Output the (X, Y) coordinate of the center of the cell containing the given text.  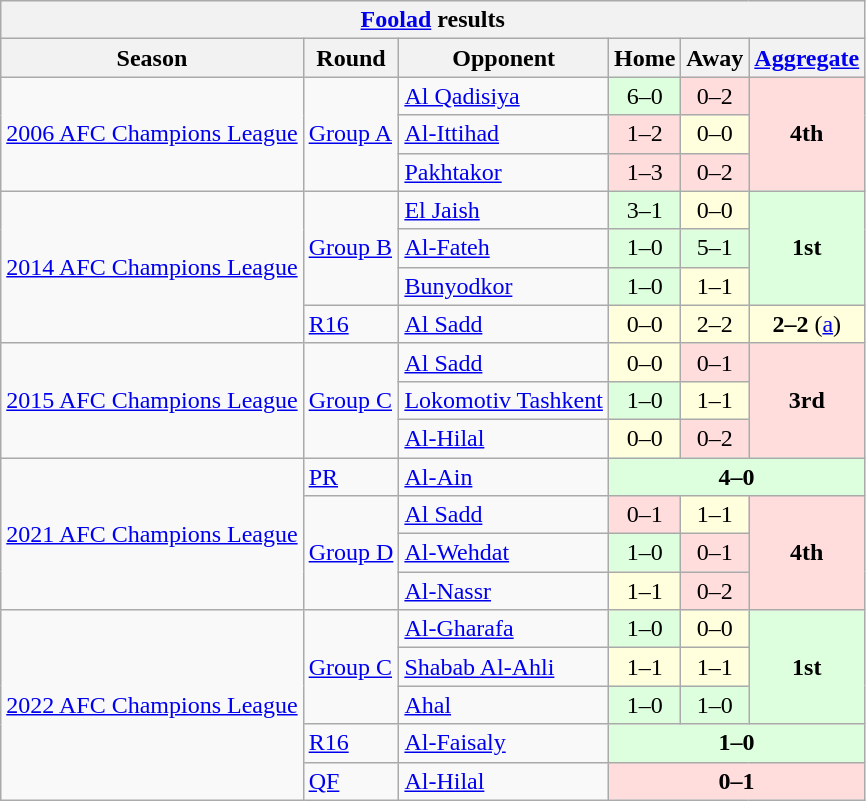
Opponent (504, 58)
1–3 (644, 172)
2021 AFC Champions League (152, 534)
Bunyodkor (504, 286)
3–1 (644, 210)
2014 AFC Champions League (152, 267)
Al-Nassr (504, 591)
2015 AFC Champions League (152, 400)
PR (351, 477)
Foolad results (433, 20)
2–2 (a) (807, 324)
Al-Faisaly (504, 743)
Aggregate (807, 58)
Al-Gharafa (504, 629)
Ahal (504, 705)
Al-Wehdat (504, 553)
Al Qadisiya (504, 96)
Group D (351, 553)
Al-Fateh (504, 248)
Al-Ittihad (504, 134)
2022 AFC Champions League (152, 705)
Lokomotiv Tashkent (504, 400)
Pakhtakor (504, 172)
5–1 (715, 248)
6–0 (644, 96)
4–0 (736, 477)
1–2 (644, 134)
3rd (807, 400)
2006 AFC Champions League (152, 134)
Season (152, 58)
Group A (351, 134)
Al-Ain (504, 477)
QF (351, 781)
Round (351, 58)
Shabab Al-Ahli (504, 667)
2–2 (715, 324)
Home (644, 58)
Group B (351, 248)
El Jaish (504, 210)
Away (715, 58)
